Determine the (X, Y) coordinate at the center of the cell enclosing the given text.  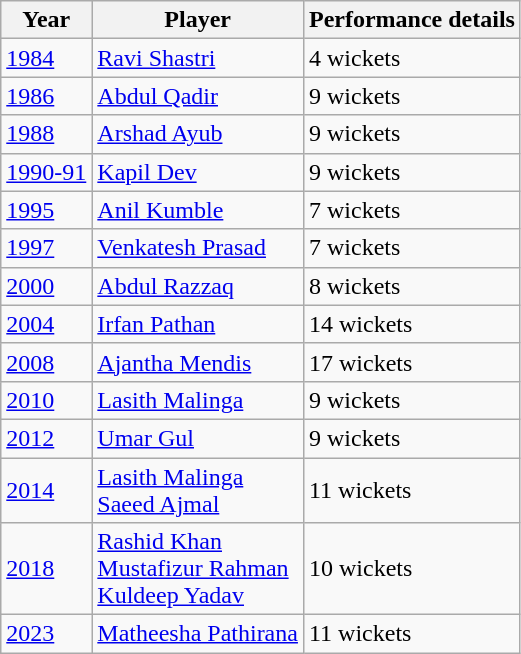
Ajantha Mendis (198, 362)
2012 (46, 438)
Player (198, 20)
Kapil Dev (198, 172)
14 wickets (412, 324)
Umar Gul (198, 438)
2008 (46, 362)
17 wickets (412, 362)
1997 (46, 248)
2000 (46, 286)
Abdul Razzaq (198, 286)
1990-91 (46, 172)
Irfan Pathan (198, 324)
Arshad Ayub (198, 134)
1986 (46, 96)
2018 (46, 569)
2014 (46, 490)
1988 (46, 134)
Lasith Malinga (198, 400)
Ravi Shastri (198, 58)
10 wickets (412, 569)
Performance details (412, 20)
2023 (46, 634)
4 wickets (412, 58)
2010 (46, 400)
2004 (46, 324)
Matheesha Pathirana (198, 634)
Rashid Khan Mustafizur Rahman Kuldeep Yadav (198, 569)
8 wickets (412, 286)
Abdul Qadir (198, 96)
1995 (46, 210)
Lasith Malinga Saeed Ajmal (198, 490)
Venkatesh Prasad (198, 248)
Year (46, 20)
Anil Kumble (198, 210)
1984 (46, 58)
